Extract the [X, Y] coordinate from the center of the cell holding the provided text.  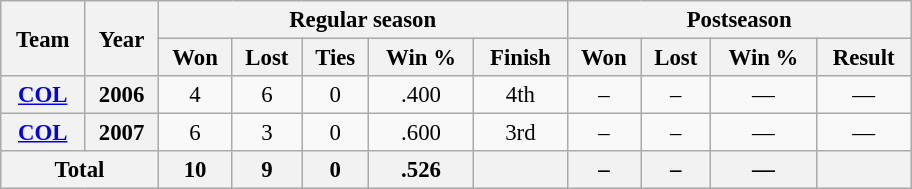
3rd [520, 133]
2006 [122, 95]
9 [267, 170]
10 [195, 170]
Result [864, 58]
4 [195, 95]
Ties [335, 58]
.400 [420, 95]
Regular season [362, 20]
3 [267, 133]
.600 [420, 133]
Postseason [739, 20]
Total [80, 170]
2007 [122, 133]
Team [43, 38]
.526 [420, 170]
Finish [520, 58]
Year [122, 38]
4th [520, 95]
